From the cell containing the given text, extract its center point as [X, Y] coordinate. 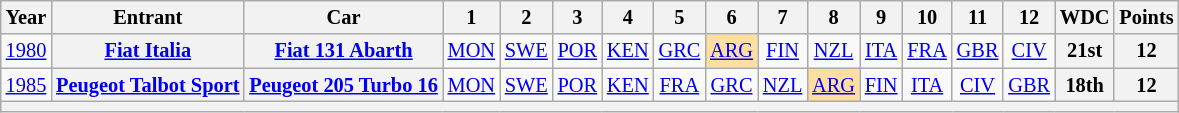
Entrant [148, 17]
4 [628, 17]
3 [578, 17]
Points [1146, 17]
1 [472, 17]
Peugeot Talbot Sport [148, 85]
Fiat 131 Abarth [343, 51]
21st [1085, 51]
9 [882, 17]
1980 [26, 51]
18th [1085, 85]
1985 [26, 85]
Peugeot 205 Turbo 16 [343, 85]
6 [732, 17]
8 [834, 17]
11 [978, 17]
WDC [1085, 17]
Car [343, 17]
10 [926, 17]
Year [26, 17]
Fiat Italia [148, 51]
5 [680, 17]
7 [782, 17]
2 [526, 17]
